Pinpoint the cell where the given text exists, returning its [x, y] midpoint coordinate. 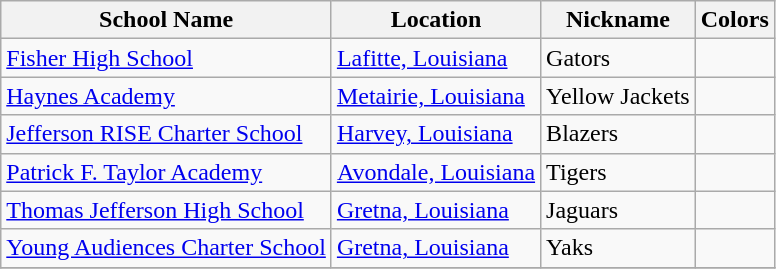
Young Audiences Charter School [166, 248]
School Name [166, 20]
Nickname [618, 20]
Jaguars [618, 210]
Thomas Jefferson High School [166, 210]
Metairie, Louisiana [436, 96]
Harvey, Louisiana [436, 134]
Yellow Jackets [618, 96]
Lafitte, Louisiana [436, 58]
Fisher High School [166, 58]
Location [436, 20]
Tigers [618, 172]
Jefferson RISE Charter School [166, 134]
Patrick F. Taylor Academy [166, 172]
Colors [734, 20]
Yaks [618, 248]
Blazers [618, 134]
Gators [618, 58]
Haynes Academy [166, 96]
Avondale, Louisiana [436, 172]
